Return (X, Y) of the center of cell containing provided text 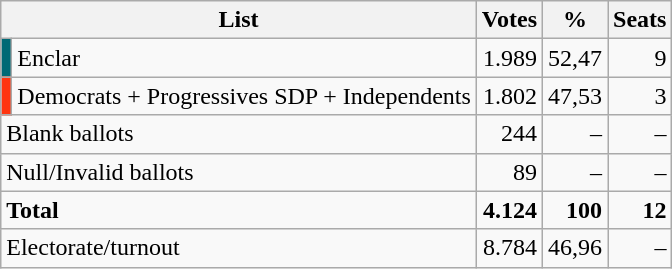
List (239, 20)
52,47 (576, 58)
Votes (509, 20)
% (576, 20)
Null/Invalid ballots (239, 172)
244 (509, 134)
47,53 (576, 96)
89 (509, 172)
Electorate/turnout (239, 248)
100 (576, 210)
Enclar (244, 58)
4.124 (509, 210)
Seats (640, 20)
9 (640, 58)
Blank ballots (239, 134)
Democrats + Progressives SDP + Independents (244, 96)
12 (640, 210)
Total (239, 210)
8.784 (509, 248)
3 (640, 96)
1.802 (509, 96)
46,96 (576, 248)
1.989 (509, 58)
